Return [x, y] of the center of cell containing provided text 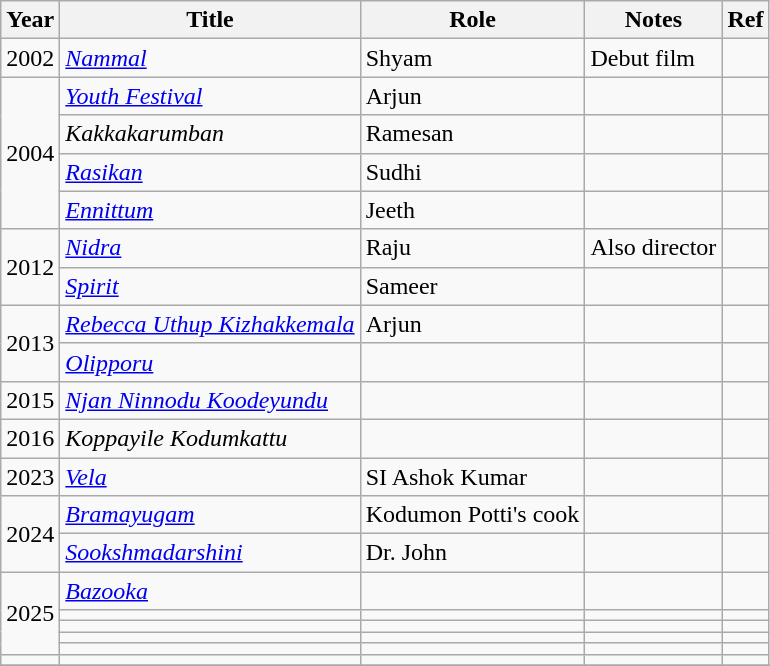
Rebecca Uthup Kizhakkemala [210, 324]
Sudhi [472, 172]
Spirit [210, 286]
Bramayugam [210, 515]
2016 [30, 438]
Olipporu [210, 362]
Ref [746, 20]
Njan Ninnodu Koodeyundu [210, 400]
Rasikan [210, 172]
Nidra [210, 248]
Notes [654, 20]
SI Ashok Kumar [472, 477]
Jeeth [472, 210]
Ramesan [472, 134]
Kodumon Potti's cook [472, 515]
2004 [30, 153]
Shyam [472, 58]
2025 [30, 613]
Youth Festival [210, 96]
Role [472, 20]
2023 [30, 477]
2024 [30, 534]
Year [30, 20]
Vela [210, 477]
Sookshmadarshini [210, 553]
Ennittum [210, 210]
Kakkakarumban [210, 134]
Sameer [472, 286]
Koppayile Kodumkattu [210, 438]
2012 [30, 267]
Title [210, 20]
Nammal [210, 58]
Dr. John [472, 553]
2015 [30, 400]
2013 [30, 343]
Debut film [654, 58]
Bazooka [210, 591]
2002 [30, 58]
Also director [654, 248]
Raju [472, 248]
